Return the [X, Y] coordinate for the center point of the cell that contains the specified text.  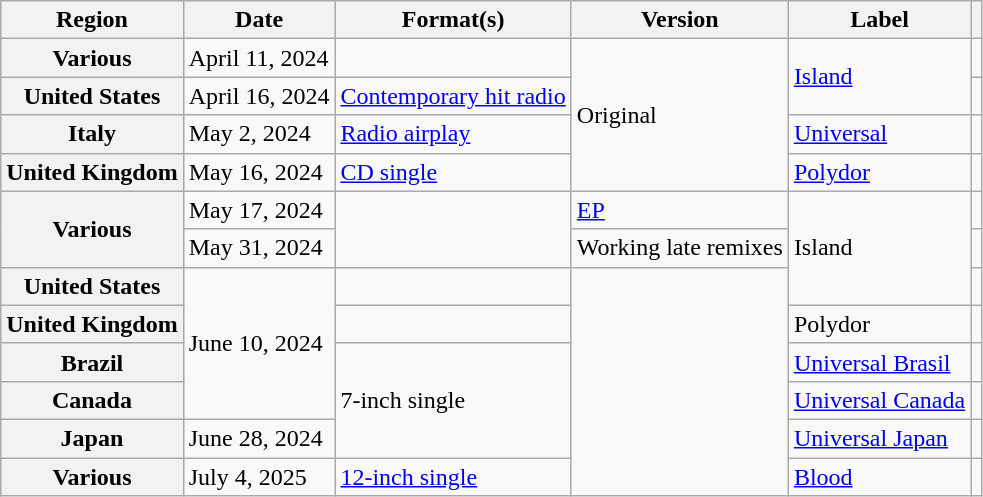
June 28, 2024 [259, 438]
Universal Brasil [879, 362]
Radio airplay [453, 134]
April 16, 2024 [259, 96]
Blood [879, 477]
Canada [92, 400]
7-inch single [453, 400]
June 10, 2024 [259, 343]
Date [259, 20]
Brazil [92, 362]
May 16, 2024 [259, 172]
Universal Canada [879, 400]
EP [680, 210]
May 2, 2024 [259, 134]
Japan [92, 438]
Label [879, 20]
April 11, 2024 [259, 58]
Original [680, 115]
12-inch single [453, 477]
May 31, 2024 [259, 248]
Working late remixes [680, 248]
July 4, 2025 [259, 477]
Version [680, 20]
Universal Japan [879, 438]
CD single [453, 172]
Format(s) [453, 20]
Region [92, 20]
May 17, 2024 [259, 210]
Italy [92, 134]
Contemporary hit radio [453, 96]
Universal [879, 134]
